Detect which cell encompasses the target text, then output its [X, Y] center coordinate. 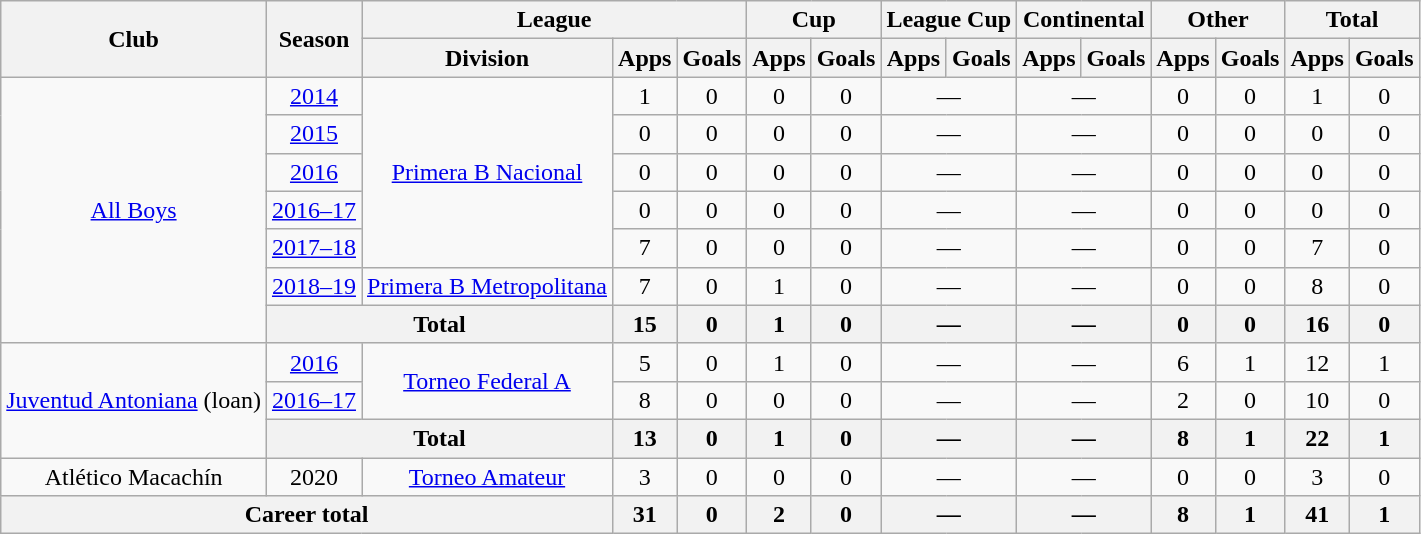
Juventud Antoniana (loan) [134, 400]
2017–18 [314, 248]
Primera B Nacional [488, 172]
12 [1317, 362]
League [554, 20]
15 [645, 324]
All Boys [134, 210]
41 [1317, 515]
Torneo Amateur [488, 477]
22 [1317, 438]
League Cup [949, 20]
13 [645, 438]
2018–19 [314, 286]
2014 [314, 96]
Other [1218, 20]
31 [645, 515]
Continental [1084, 20]
Season [314, 39]
16 [1317, 324]
Cup [814, 20]
Division [488, 58]
Club [134, 39]
6 [1183, 362]
5 [645, 362]
Primera B Metropolitana [488, 286]
2020 [314, 477]
2015 [314, 134]
Career total [307, 515]
Atlético Macachín [134, 477]
10 [1317, 400]
Torneo Federal A [488, 381]
